Locate the cell with the specified text and output its (x, y) center coordinate. 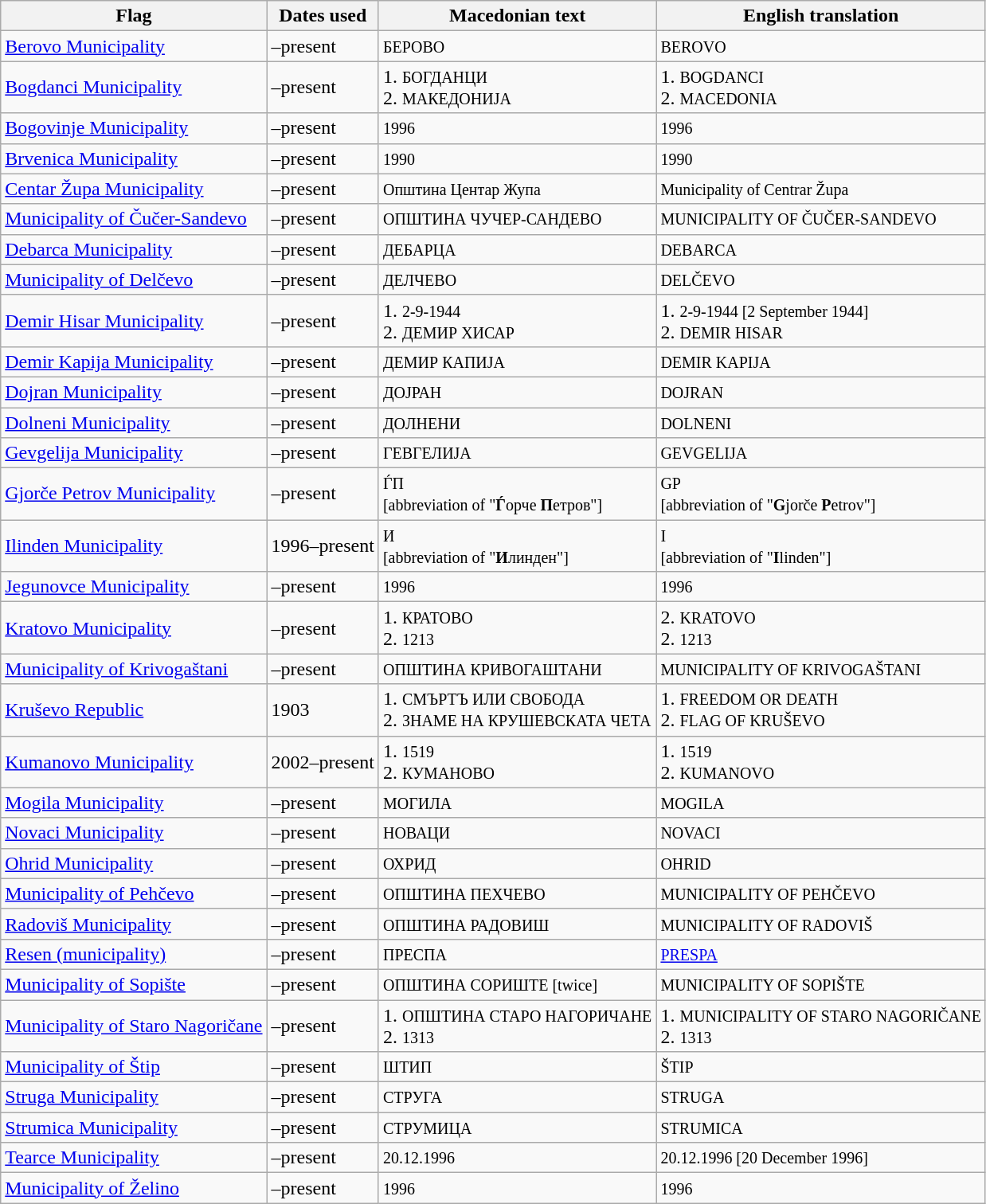
СТРУГА (517, 1097)
Mogila Municipality (134, 803)
1. 15192. КУМАНОВО (517, 761)
БЕРОВО (517, 46)
1. БОГДАНЦИ2. МАКЕДОНИJА (517, 88)
Tearce Municipality (134, 1158)
ДOЈРАН (517, 392)
DOJRAN (821, 392)
Општина Центар Жупа (517, 189)
ПРЕСПА (517, 954)
ОХРИД (517, 863)
2. KRATOVO2. 1213 (821, 627)
Berovo Municipality (134, 46)
20.12.1996 [20 December 1996] (821, 1158)
ШТИП (517, 1067)
Novaci Municipality (134, 833)
И[abbreviation of "Илинден"] (517, 546)
1. 2-9-1944 [2 September 1944]2. DEMIR HISAR (821, 320)
Demir Kapija Municipality (134, 362)
1. FREEDOM OR DEATH2. FLAG OF KRUŠEVO (821, 710)
МОГИЛА (517, 803)
Ilinden Municipality (134, 546)
BEROVO (821, 46)
Kratovo Municipality (134, 627)
Gevgelija Municipality (134, 453)
ОПШТИНА КРИВОГАШТАНИ (517, 669)
1. BOGDANCI2. MACEDONIA (821, 88)
DEMIR KAPIJA (821, 362)
DEBARCA (821, 249)
ОПШТИНА СОРИШТЕ [twice] (517, 984)
Municipality of Štip (134, 1067)
ОПШТИНА ЧУЧЕР-САНДЕВО (517, 219)
Municipality of Centrar Župa (821, 189)
Gjorče Petrov Municipality (134, 494)
Struga Municipality (134, 1097)
MOGILA (821, 803)
STRUMICA (821, 1128)
Bogdanci Municipality (134, 88)
Kumanovo Municipality (134, 761)
GEVGELIJA (821, 453)
Kruševo Republic (134, 710)
ГЕВГЕЛИJА (517, 453)
MUNICIPALITY OF KRIVOGAŠTANI (821, 669)
СТРУМИЦА (517, 1128)
20.12.1996 (517, 1158)
Municipality of Čučer-Sandevo (134, 219)
Municipality of Staro Nagoričane (134, 1026)
ДЕМИР КАПИЈА (517, 362)
Flag (134, 16)
ОПШТИНА РАДОВИШ (517, 924)
Centar Župa Municipality (134, 189)
ŠTIP (821, 1067)
Dates used (323, 16)
Jegunovce Municipality (134, 587)
STRUGA (821, 1097)
Municipality of Delčevo (134, 279)
1. ОПШТИНА СТАРО НАГОРИЧАНЕ2. 1313 (517, 1026)
ОПШТИНА ПЕХЧЕВО (517, 893)
MUNICIPALITY OF RADOVIŠ (821, 924)
Dojran Municipality (134, 392)
1996–present (323, 546)
DELČEVO (821, 279)
DOLNENI (821, 423)
MUNICIPALITY OF ČUČER-SANDEVO (821, 219)
Municipality of Pehčevo (134, 893)
Bogovinje Municipality (134, 128)
Brvenica Municipality (134, 158)
ЃП[abbreviation of "Ѓорче Петров"] (517, 494)
Resen (municipality) (134, 954)
NOVACI (821, 833)
Demir Hisar Municipality (134, 320)
Radoviš Municipality (134, 924)
MUNICIPALITY OF SOPIŠTE (821, 984)
НОВАЦИ (517, 833)
2002–present (323, 761)
Debarca Municipality (134, 249)
MUNICIPALITY OF PEHČEVO (821, 893)
Municipality of Želino (134, 1188)
ДЕЛЧЕВО (517, 279)
Dolneni Municipality (134, 423)
1903 (323, 710)
GP[abbreviation of "Gjorče Petrov"] (821, 494)
1. 15192. KUMANOVO (821, 761)
PRESPA (821, 954)
English translation (821, 16)
Municipality of Sopište (134, 984)
Strumica Municipality (134, 1128)
Macedonian text (517, 16)
Municipality of Krivogaštani (134, 669)
I[abbreviation of "Ilinden"] (821, 546)
1. 2-9-19442. ДЕМИР ХИСАР (517, 320)
ДOЛНЕНИ (517, 423)
1. СМЪРТЪ ИЛИ СВОБОДА2. ЗНАМЕ НА КРУШЕВСКАТА ЧЕТА (517, 710)
1. MUNICIPALITY OF STARO NAGORIČANE2. 1313 (821, 1026)
OHRID (821, 863)
ДЕБАРЦА (517, 249)
Ohrid Municipality (134, 863)
1. КРАТОВО2. 1213 (517, 627)
